Find where the given text appears and provide that cell's center as (X, Y) coordinate. 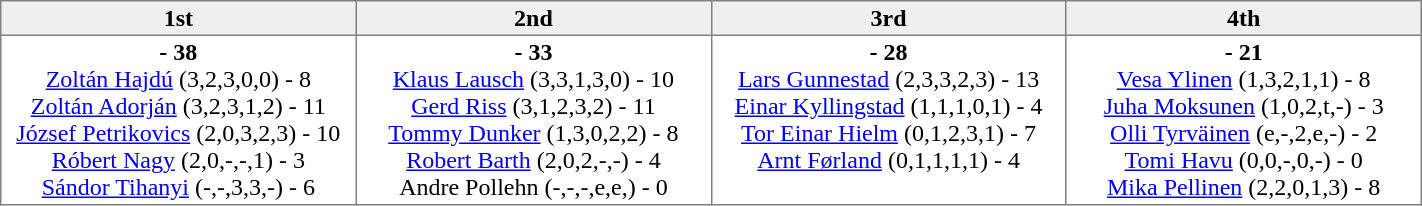
- 28Lars Gunnestad (2,3,3,2,3) - 13Einar Kyllingstad (1,1,1,0,1) - 4Tor Einar Hielm (0,1,2,3,1) - 7Arnt Førland (0,1,1,1,1) - 4 (888, 120)
- 21Vesa Ylinen (1,3,2,1,1) - 8Juha Moksunen (1,0,2,t,-) - 3Olli Tyrväinen (e,-,2,e,-) - 2Tomi Havu (0,0,-,0,-) - 0Mika Pellinen (2,2,0,1,3) - 8 (1244, 120)
- 33Klaus Lausch (3,3,1,3,0) - 10Gerd Riss (3,1,2,3,2) - 11Tommy Dunker (1,3,0,2,2) - 8Robert Barth (2,0,2,-,-) - 4Andre Pollehn (-,-,-,e,e,) - 0 (534, 120)
2nd (534, 18)
1st (178, 18)
3rd (888, 18)
4th (1244, 18)
